Pinpoint the cell where the given text exists, returning its [X, Y] midpoint coordinate. 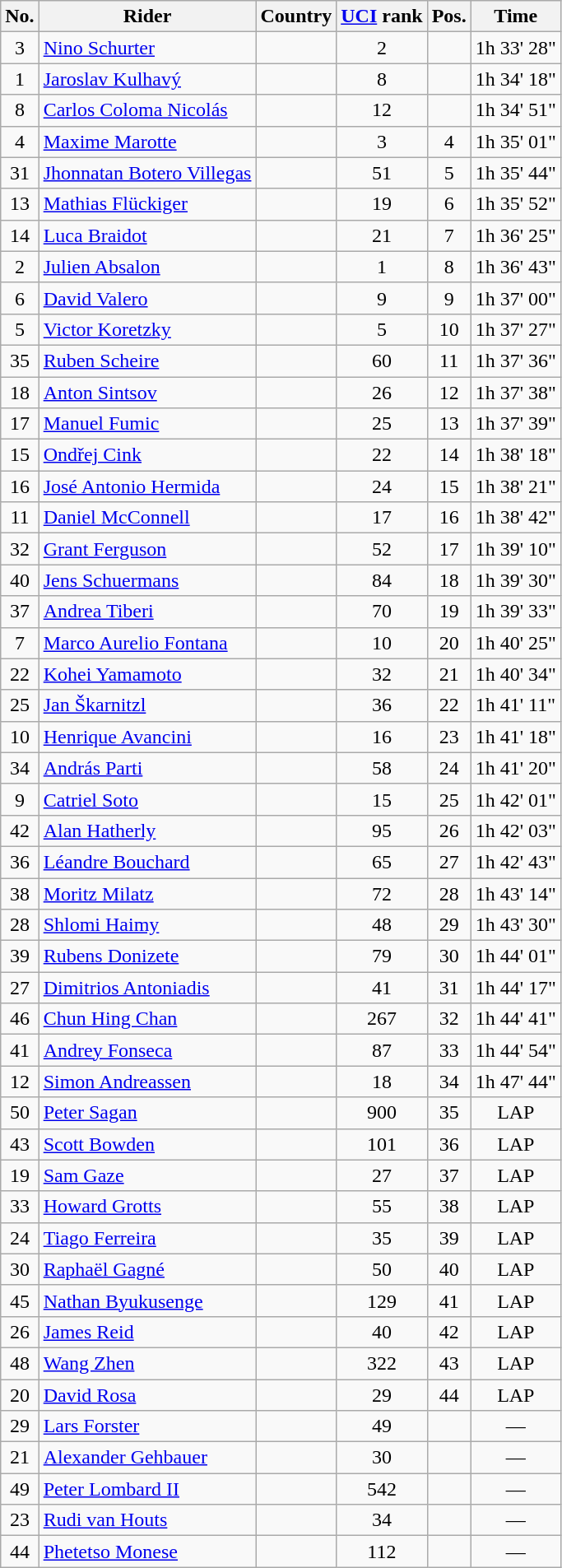
Mathias Flückiger [147, 204]
Moritz Milatz [147, 893]
1h 37' 39" [515, 424]
Lars Forster [147, 1426]
David Rosa [147, 1395]
Chun Hing Chan [147, 1019]
Simon Andreassen [147, 1082]
1h 39' 33" [515, 612]
1h 34' 51" [515, 110]
1h 35' 44" [515, 173]
Rubens Donizete [147, 956]
Kohei Yamamoto [147, 674]
Jens Schuermans [147, 580]
1h 36' 43" [515, 267]
1h 42' 43" [515, 862]
Peter Lombard II [147, 1489]
1h 37' 00" [515, 298]
1h 39' 30" [515, 580]
129 [382, 1300]
Time [515, 16]
Maxime Marotte [147, 142]
David Valero [147, 298]
542 [382, 1489]
72 [382, 893]
No. [20, 16]
Raphaël Gagné [147, 1269]
Jan Škarnitzl [147, 705]
1h 42' 03" [515, 831]
1h 40' 34" [515, 674]
1h 42' 01" [515, 799]
60 [382, 361]
1h 39' 10" [515, 549]
Anton Sintsov [147, 393]
1h 37' 36" [515, 361]
Luca Braidot [147, 235]
Manuel Fumic [147, 424]
UCI rank [382, 16]
Henrique Avancini [147, 737]
46 [20, 1019]
1h 38' 21" [515, 486]
Nathan Byukusenge [147, 1300]
Ruben Scheire [147, 361]
900 [382, 1113]
1h 44' 41" [515, 1019]
Andrey Fonseca [147, 1050]
55 [382, 1207]
70 [382, 612]
1h 44' 17" [515, 988]
95 [382, 831]
45 [20, 1300]
Sam Gaze [147, 1175]
1h 38' 18" [515, 455]
Grant Ferguson [147, 549]
Country [296, 16]
1h 41' 11" [515, 705]
1h 44' 01" [515, 956]
112 [382, 1552]
Léandre Bouchard [147, 862]
Catriel Soto [147, 799]
322 [382, 1363]
Wang Zhen [147, 1363]
1h 40' 25" [515, 643]
58 [382, 768]
1h 33' 28" [515, 48]
Jhonnatan Botero Villegas [147, 173]
1h 37' 38" [515, 393]
Julien Absalon [147, 267]
1h 47' 44" [515, 1082]
Carlos Coloma Nicolás [147, 110]
87 [382, 1050]
Andrea Tiberi [147, 612]
1h 37' 27" [515, 329]
James Reid [147, 1332]
1h 36' 25" [515, 235]
65 [382, 862]
Victor Koretzky [147, 329]
José Antonio Hermida [147, 486]
Howard Grotts [147, 1207]
Dimitrios Antoniadis [147, 988]
Scott Bowden [147, 1144]
Marco Aurelio Fontana [147, 643]
1h 43' 30" [515, 925]
51 [382, 173]
Phetetso Monese [147, 1552]
1h 41' 18" [515, 737]
1h 34' 18" [515, 79]
Tiago Ferreira [147, 1238]
Nino Schurter [147, 48]
Daniel McConnell [147, 518]
Peter Sagan [147, 1113]
Pos. [449, 16]
1h 43' 14" [515, 893]
Ondřej Cink [147, 455]
Shlomi Haimy [147, 925]
Alexander Gehbauer [147, 1458]
Rudi van Houts [147, 1520]
84 [382, 580]
1h 44' 54" [515, 1050]
79 [382, 956]
1h 41' 20" [515, 768]
András Parti [147, 768]
1h 35' 01" [515, 142]
Rider [147, 16]
101 [382, 1144]
52 [382, 549]
Jaroslav Kulhavý [147, 79]
1h 38' 42" [515, 518]
1h 35' 52" [515, 204]
Alan Hatherly [147, 831]
267 [382, 1019]
